For the text-containing cell, return its midpoint in [x, y] coordinate format. 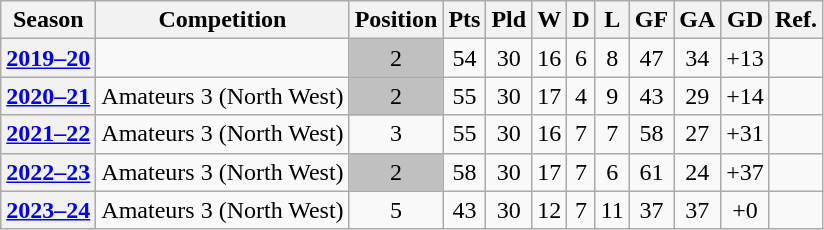
Pld [509, 20]
+37 [746, 172]
4 [581, 96]
24 [698, 172]
+13 [746, 58]
+31 [746, 134]
61 [651, 172]
D [581, 20]
W [550, 20]
GF [651, 20]
GA [698, 20]
GD [746, 20]
Ref. [796, 20]
2020–21 [48, 96]
+14 [746, 96]
Competition [222, 20]
3 [396, 134]
Position [396, 20]
47 [651, 58]
2023–24 [48, 210]
8 [612, 58]
9 [612, 96]
2021–22 [48, 134]
11 [612, 210]
+0 [746, 210]
L [612, 20]
5 [396, 210]
27 [698, 134]
29 [698, 96]
Pts [464, 20]
2022–23 [48, 172]
Season [48, 20]
34 [698, 58]
12 [550, 210]
2019–20 [48, 58]
54 [464, 58]
